Search for the cell housing the specified text and yield its (X, Y) center coordinate. 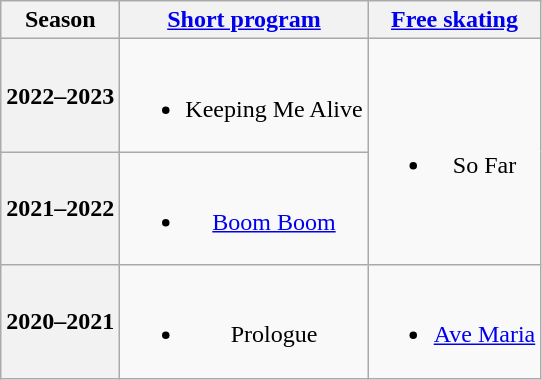
2021–2022 (60, 208)
Short program (244, 20)
Ave Maria (454, 322)
2020–2021 (60, 322)
2022–2023 (60, 96)
Keeping Me Alive (244, 96)
Boom Boom (244, 208)
Prologue (244, 322)
So Far (454, 152)
Free skating (454, 20)
Season (60, 20)
